Provide the [x, y] coordinate of the cell's center where the given text is located.  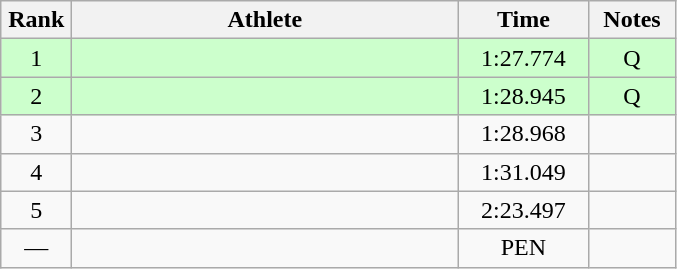
1:31.049 [524, 172]
1 [36, 58]
Time [524, 20]
3 [36, 134]
PEN [524, 248]
— [36, 248]
4 [36, 172]
1:28.968 [524, 134]
1:28.945 [524, 96]
2:23.497 [524, 210]
Notes [632, 20]
2 [36, 96]
1:27.774 [524, 58]
Rank [36, 20]
5 [36, 210]
Athlete [265, 20]
